Find where the given text appears and provide that cell's center as (x, y) coordinate. 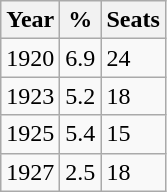
24 (133, 58)
1925 (30, 134)
1920 (30, 58)
% (80, 20)
6.9 (80, 58)
1923 (30, 96)
5.2 (80, 96)
1927 (30, 172)
Seats (133, 20)
2.5 (80, 172)
Year (30, 20)
15 (133, 134)
5.4 (80, 134)
